Find where the given text appears and provide that cell's center as [x, y] coordinate. 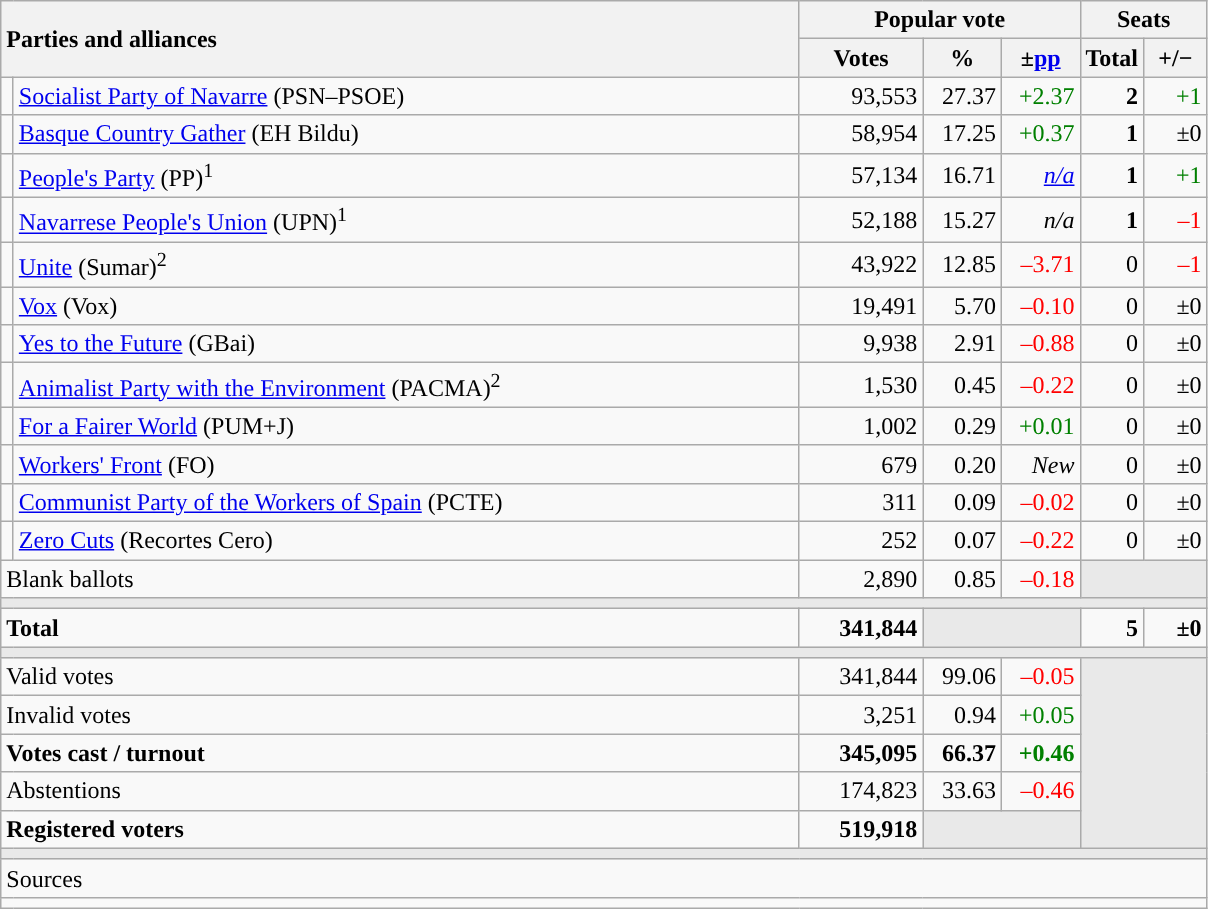
–0.10 [1040, 306]
0.45 [962, 386]
66.37 [962, 753]
% [962, 58]
–3.71 [1040, 264]
Socialist Party of Navarre (PSN–PSOE) [406, 96]
+0.01 [1040, 426]
Communist Party of the Workers of Spain (PCTE) [406, 502]
Invalid votes [400, 715]
679 [861, 464]
2 [1112, 96]
Sources [604, 878]
15.27 [962, 220]
0.29 [962, 426]
27.37 [962, 96]
2.91 [962, 344]
43,922 [861, 264]
5.70 [962, 306]
Seats [1144, 20]
Registered voters [400, 829]
–0.18 [1040, 579]
New [1040, 464]
519,918 [861, 829]
16.71 [962, 176]
Navarrese People's Union (UPN)1 [406, 220]
19,491 [861, 306]
3,251 [861, 715]
2,890 [861, 579]
+0.46 [1040, 753]
0.85 [962, 579]
174,823 [861, 791]
17.25 [962, 134]
52,188 [861, 220]
–0.05 [1040, 677]
+0.05 [1040, 715]
–0.88 [1040, 344]
+0.37 [1040, 134]
0.20 [962, 464]
0.07 [962, 541]
5 [1112, 628]
Votes [861, 58]
0.09 [962, 502]
Votes cast / turnout [400, 753]
9,938 [861, 344]
Blank ballots [400, 579]
345,095 [861, 753]
58,954 [861, 134]
Yes to the Future (GBai) [406, 344]
±pp [1040, 58]
99.06 [962, 677]
+/− [1176, 58]
–0.46 [1040, 791]
1,530 [861, 386]
Popular vote [940, 20]
People's Party (PP)1 [406, 176]
Zero Cuts (Recortes Cero) [406, 541]
Valid votes [400, 677]
Workers' Front (FO) [406, 464]
Parties and alliances [400, 39]
0.94 [962, 715]
Basque Country Gather (EH Bildu) [406, 134]
Abstentions [400, 791]
311 [861, 502]
33.63 [962, 791]
+2.37 [1040, 96]
1,002 [861, 426]
Animalist Party with the Environment (PACMA)2 [406, 386]
Unite (Sumar)2 [406, 264]
57,134 [861, 176]
12.85 [962, 264]
–0.02 [1040, 502]
93,553 [861, 96]
Vox (Vox) [406, 306]
252 [861, 541]
For a Fairer World (PUM+J) [406, 426]
